Extract the (x, y) coordinate from the center of the cell holding the provided text.  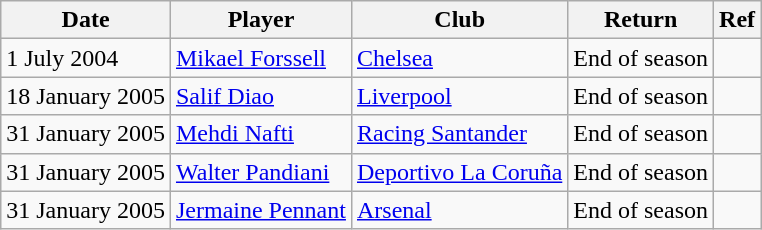
Club (459, 20)
Mikael Forssell (260, 58)
Racing Santander (459, 134)
Mehdi Nafti (260, 134)
Return (641, 20)
Player (260, 20)
1 July 2004 (86, 58)
Jermaine Pennant (260, 210)
Salif Diao (260, 96)
Liverpool (459, 96)
18 January 2005 (86, 96)
Deportivo La Coruña (459, 172)
Chelsea (459, 58)
Ref (738, 20)
Walter Pandiani (260, 172)
Arsenal (459, 210)
Date (86, 20)
